Extract the [x, y] coordinate from the center of the cell holding the provided text.  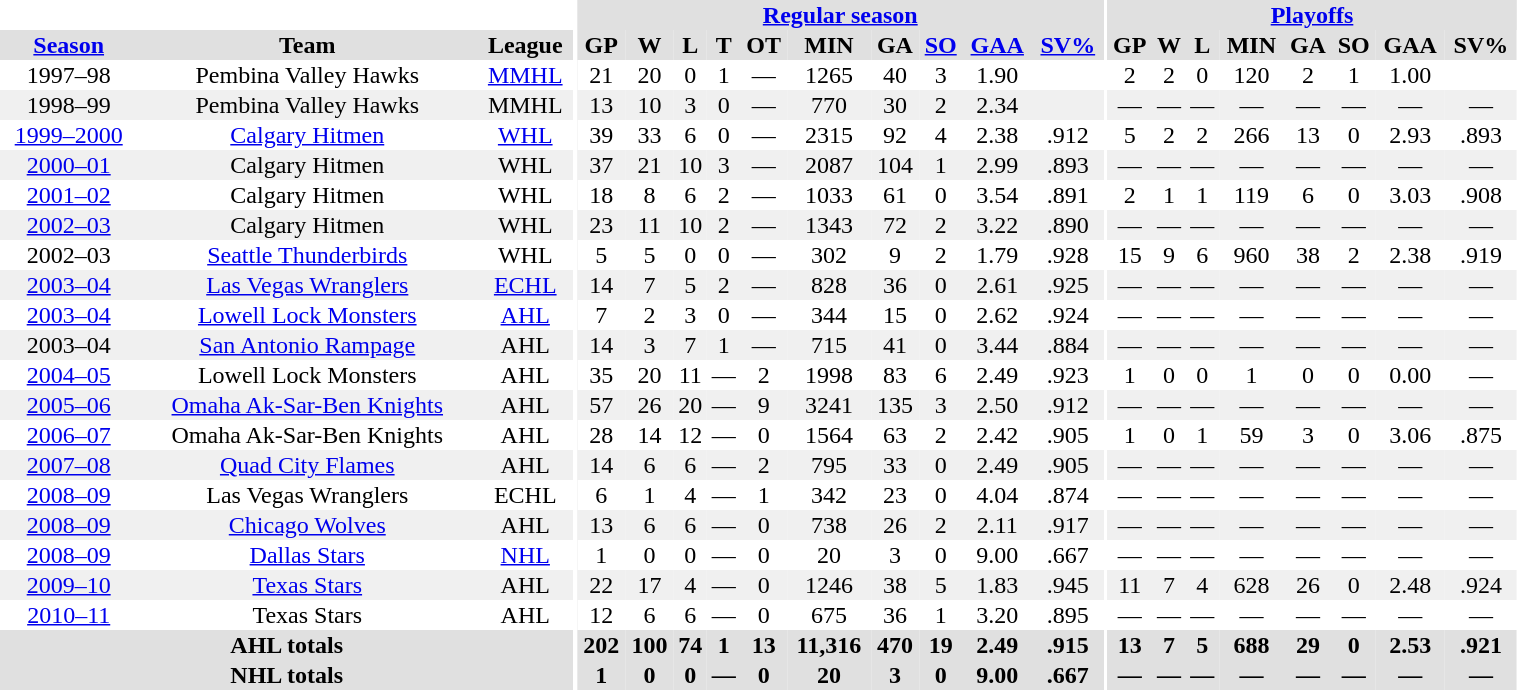
2.42 [997, 435]
Team [307, 45]
83 [895, 375]
.908 [1481, 195]
3.22 [997, 225]
1998–99 [68, 105]
.921 [1481, 645]
470 [895, 645]
1.90 [997, 75]
2001–02 [68, 195]
4.04 [997, 495]
.919 [1481, 255]
1033 [829, 195]
104 [895, 165]
18 [601, 195]
1246 [829, 585]
135 [895, 405]
119 [1252, 195]
2009–10 [68, 585]
1.79 [997, 255]
3.06 [1410, 435]
202 [601, 645]
1998 [829, 375]
.928 [1068, 255]
NHL [525, 555]
37 [601, 165]
675 [829, 615]
.917 [1068, 525]
Dallas Stars [307, 555]
.891 [1068, 195]
28 [601, 435]
57 [601, 405]
Quad City Flames [307, 465]
11,316 [829, 645]
8 [649, 195]
828 [829, 285]
59 [1252, 435]
715 [829, 345]
2.50 [997, 405]
30 [895, 105]
22 [601, 585]
688 [1252, 645]
2004–05 [68, 375]
2.53 [1410, 645]
1997–98 [68, 75]
T [724, 45]
3.20 [997, 615]
2.99 [997, 165]
628 [1252, 585]
Seattle Thunderbirds [307, 255]
344 [829, 315]
770 [829, 105]
1265 [829, 75]
.884 [1068, 345]
19 [940, 645]
40 [895, 75]
1.83 [997, 585]
29 [1308, 645]
.890 [1068, 225]
1564 [829, 435]
2.93 [1410, 135]
17 [649, 585]
3241 [829, 405]
266 [1252, 135]
.875 [1481, 435]
795 [829, 465]
.923 [1068, 375]
2.62 [997, 315]
NHL totals [286, 675]
0.00 [1410, 375]
92 [895, 135]
AHL totals [286, 645]
OT [764, 45]
2.34 [997, 105]
League [525, 45]
Playoffs [1312, 15]
3.44 [997, 345]
2087 [829, 165]
.915 [1068, 645]
2010–11 [68, 615]
342 [829, 495]
2.61 [997, 285]
39 [601, 135]
2.48 [1410, 585]
.895 [1068, 615]
San Antonio Rampage [307, 345]
2007–08 [68, 465]
35 [601, 375]
72 [895, 225]
100 [649, 645]
.874 [1068, 495]
61 [895, 195]
2006–07 [68, 435]
Regular season [840, 15]
Season [68, 45]
2.11 [997, 525]
738 [829, 525]
Chicago Wolves [307, 525]
.945 [1068, 585]
3.03 [1410, 195]
74 [690, 645]
2005–06 [68, 405]
3.54 [997, 195]
302 [829, 255]
960 [1252, 255]
63 [895, 435]
1999–2000 [68, 135]
2315 [829, 135]
120 [1252, 75]
1343 [829, 225]
2000–01 [68, 165]
.925 [1068, 285]
41 [895, 345]
1.00 [1410, 75]
